Locate the cell with the specified text and output its (X, Y) center coordinate. 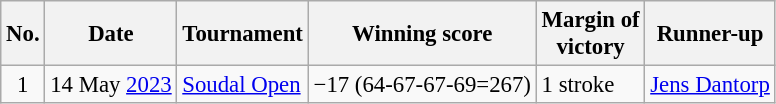
No. (23, 34)
1 stroke (590, 85)
1 (23, 85)
Jens Dantorp (710, 85)
Margin ofvictory (590, 34)
Tournament (242, 34)
Runner-up (710, 34)
Date (111, 34)
−17 (64-67-67-69=267) (422, 85)
14 May 2023 (111, 85)
Winning score (422, 34)
Soudal Open (242, 85)
